Find where the given text appears and provide that cell's center as [X, Y] coordinate. 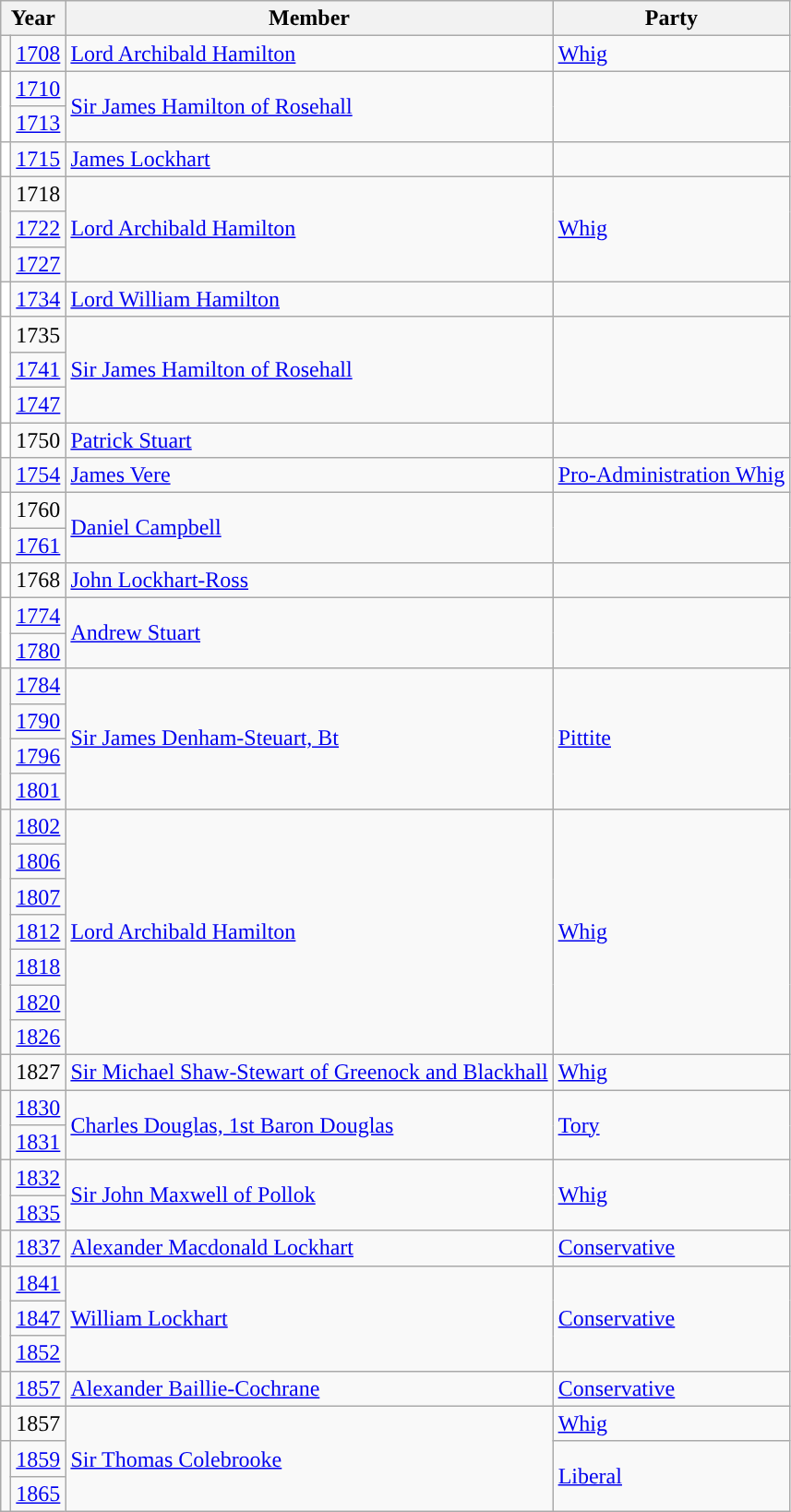
1807 [39, 896]
1760 [39, 510]
1734 [39, 299]
James Vere [309, 475]
1826 [39, 1038]
Sir John Maxwell of Pollok [309, 1195]
Daniel Campbell [309, 528]
1722 [39, 229]
1774 [39, 616]
1818 [39, 966]
1750 [39, 440]
1831 [39, 1143]
Patrick Stuart [309, 440]
1747 [39, 404]
1768 [39, 581]
Liberal [672, 1476]
Charles Douglas, 1st Baron Douglas [309, 1125]
1784 [39, 686]
Pittite [672, 738]
Alexander Baillie-Cochrane [309, 1388]
1812 [39, 931]
1761 [39, 546]
1708 [39, 54]
1847 [39, 1318]
1710 [39, 89]
1727 [39, 264]
1741 [39, 369]
1796 [39, 756]
1801 [39, 791]
1835 [39, 1213]
James Lockhart [309, 159]
Year [33, 18]
Pro-Administration Whig [672, 475]
Lord William Hamilton [309, 299]
1802 [39, 826]
1859 [39, 1458]
William Lockhart [309, 1318]
1780 [39, 651]
1820 [39, 1002]
1790 [39, 721]
John Lockhart-Ross [309, 581]
1832 [39, 1178]
1841 [39, 1283]
Tory [672, 1125]
Member [309, 18]
1827 [39, 1073]
Sir Thomas Colebrooke [309, 1458]
Alexander Macdonald Lockhart [309, 1248]
1713 [39, 124]
1718 [39, 194]
Party [672, 18]
1837 [39, 1248]
Sir James Denham-Steuart, Bt [309, 738]
1806 [39, 861]
1865 [39, 1494]
1754 [39, 475]
Andrew Stuart [309, 633]
1852 [39, 1353]
Sir Michael Shaw-Stewart of Greenock and Blackhall [309, 1073]
1735 [39, 334]
1715 [39, 159]
1830 [39, 1108]
